Capture the cell that displays the provided text and extract its [x, y] central coordinate. 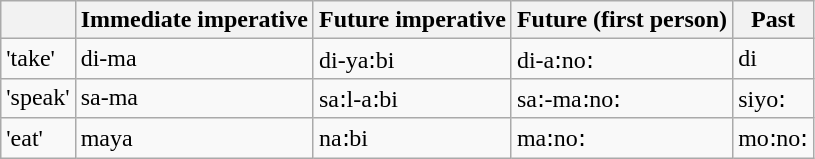
di-ya꞉bi [412, 59]
'eat' [38, 138]
mo꞉no꞉ [774, 138]
di-ma [194, 59]
sa꞉-ma꞉no꞉ [622, 98]
'take' [38, 59]
na꞉bi [412, 138]
Future (first person) [622, 20]
ma꞉no꞉ [622, 138]
Immediate imperative [194, 20]
maya [194, 138]
Future imperative [412, 20]
sa-ma [194, 98]
siyo꞉ [774, 98]
di-a꞉no꞉ [622, 59]
di [774, 59]
Past [774, 20]
'speak' [38, 98]
sa꞉l-a꞉bi [412, 98]
